Identify which cell holds the provided text, then report its [x, y] central coordinate. 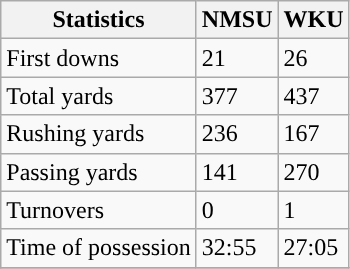
21 [237, 58]
141 [237, 172]
Rushing yards [99, 134]
377 [237, 96]
NMSU [237, 20]
32:55 [237, 248]
Time of possession [99, 248]
26 [314, 58]
Passing yards [99, 172]
First downs [99, 58]
270 [314, 172]
Turnovers [99, 210]
Total yards [99, 96]
WKU [314, 20]
27:05 [314, 248]
1 [314, 210]
437 [314, 96]
167 [314, 134]
Statistics [99, 20]
0 [237, 210]
236 [237, 134]
